Provide the (x, y) coordinate of the cell's center where the given text is located.  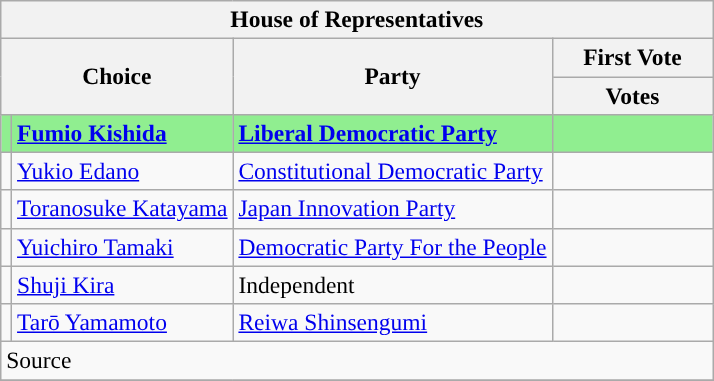
First Vote (632, 57)
Party (392, 76)
Japan Innovation Party (392, 209)
Independent (392, 285)
Reiwa Shinsengumi (392, 322)
Constitutional Democratic Party (392, 171)
Liberal Democratic Party (392, 133)
Tarō Yamamoto (122, 322)
Shuji Kira (122, 285)
Votes (632, 95)
Fumio Kishida (122, 133)
House of Representatives (357, 19)
Democratic Party For the People (392, 247)
Yuichiro Tamaki (122, 247)
Choice (117, 76)
Yukio Edano (122, 171)
Toranosuke Katayama (122, 209)
Source (357, 360)
